Return the (x, y) coordinate for the center point of the cell that contains the specified text.  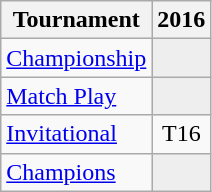
Invitational (76, 134)
T16 (182, 134)
Tournament (76, 20)
Match Play (76, 96)
2016 (182, 20)
Champions (76, 172)
Championship (76, 58)
